Pinpoint the cell where the given text exists, returning its (X, Y) midpoint coordinate. 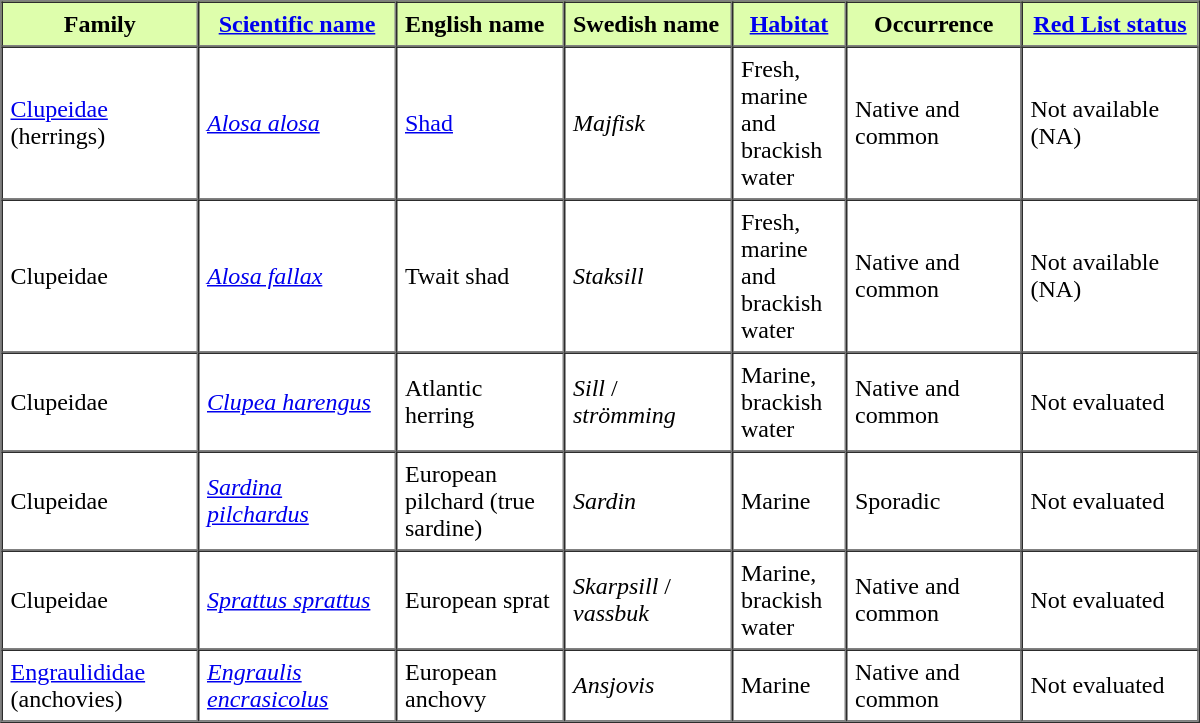
English name (480, 24)
Swedish name (648, 24)
European sprat (480, 600)
Ansjovis (648, 686)
Twait shad (480, 276)
Occurrence (934, 24)
Alosa alosa (297, 122)
Sardina pilchardus (297, 502)
Engraulididae (anchovies) (100, 686)
Red List status (1110, 24)
Clupea harengus (297, 402)
European anchovy (480, 686)
Atlantic herring (480, 402)
Staksill (648, 276)
Clupeidae (herrings) (100, 122)
Sardin (648, 502)
European pilchard (true sardine) (480, 502)
Alosa fallax (297, 276)
Shad (480, 122)
Sprattus sprattus (297, 600)
Sill / strömming (648, 402)
Sporadic (934, 502)
Majfisk (648, 122)
Scientific name (297, 24)
Engraulis encrasicolus (297, 686)
Skarpsill / vassbuk (648, 600)
Family (100, 24)
Habitat (789, 24)
